Pinpoint the cell where the given text exists, returning its [x, y] midpoint coordinate. 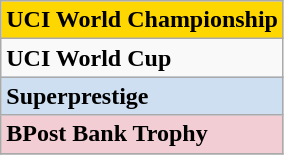
Superprestige [142, 96]
BPost Bank Trophy [142, 134]
UCI World Championship [142, 20]
UCI World Cup [142, 58]
